Provide the [x, y] coordinate of the cell's center where the given text is located.  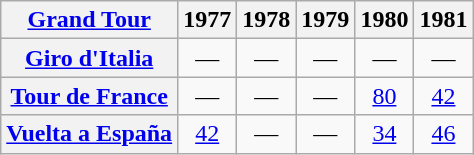
Vuelta a España [90, 134]
34 [384, 134]
1981 [444, 20]
46 [444, 134]
1978 [266, 20]
80 [384, 96]
Grand Tour [90, 20]
1977 [208, 20]
Tour de France [90, 96]
1979 [326, 20]
1980 [384, 20]
Giro d'Italia [90, 58]
